From the cell containing the given text, extract its center point as [X, Y] coordinate. 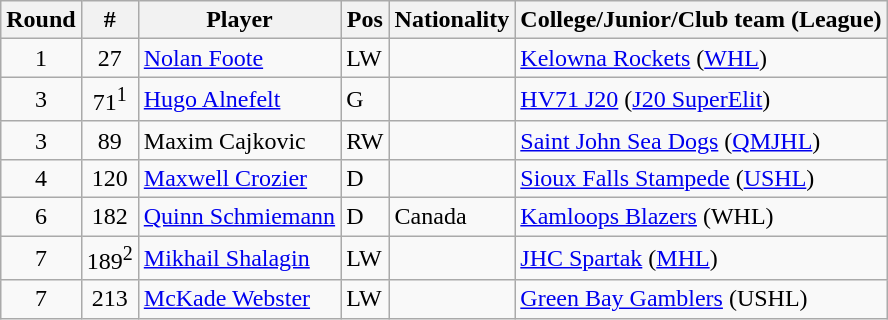
Maxim Cajkovic [239, 140]
Player [239, 20]
Kelowna Rockets (WHL) [701, 58]
182 [110, 217]
4 [41, 178]
711 [110, 100]
Mikhail Shalagin [239, 258]
College/Junior/Club team (League) [701, 20]
Maxwell Crozier [239, 178]
G [365, 100]
Green Bay Gamblers (USHL) [701, 299]
1 [41, 58]
Kamloops Blazers (WHL) [701, 217]
McKade Webster [239, 299]
HV71 J20 (J20 SuperElit) [701, 100]
JHC Spartak (MHL) [701, 258]
120 [110, 178]
1892 [110, 258]
Pos [365, 20]
Nolan Foote [239, 58]
# [110, 20]
213 [110, 299]
Nationality [452, 20]
Saint John Sea Dogs (QMJHL) [701, 140]
Canada [452, 217]
89 [110, 140]
Sioux Falls Stampede (USHL) [701, 178]
RW [365, 140]
Round [41, 20]
27 [110, 58]
Quinn Schmiemann [239, 217]
6 [41, 217]
Hugo Alnefelt [239, 100]
